Find where the given text appears and provide that cell's center as (X, Y) coordinate. 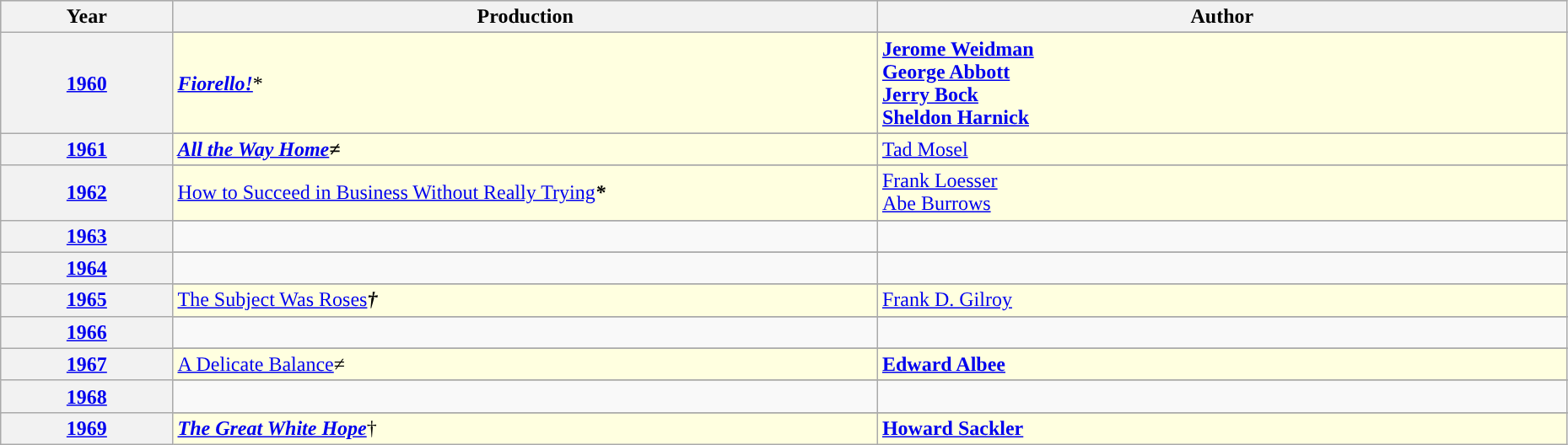
Year (87, 17)
Tad Mosel (1221, 149)
Jerome Weidman George Abbott Jerry Bock Sheldon Harnick (1221, 83)
Frank D. Gilroy (1221, 300)
A Delicate Balance≠ (525, 364)
All the Way Home≠ (525, 149)
The Great White Hope† (525, 428)
Howard Sackler (1221, 428)
1967 (87, 364)
1968 (87, 396)
1960 (87, 83)
Production (525, 17)
How to Succeed in Business Without Really Trying* (525, 192)
The Subject Was Roses† (525, 300)
1964 (87, 268)
1962 (87, 192)
Fiorello!* (525, 83)
Author (1221, 17)
1965 (87, 300)
1961 (87, 149)
Edward Albee (1221, 364)
1969 (87, 428)
Frank Loesser Abe Burrows (1221, 192)
1963 (87, 236)
1966 (87, 332)
